Identify which cell holds the provided text, then report its (X, Y) central coordinate. 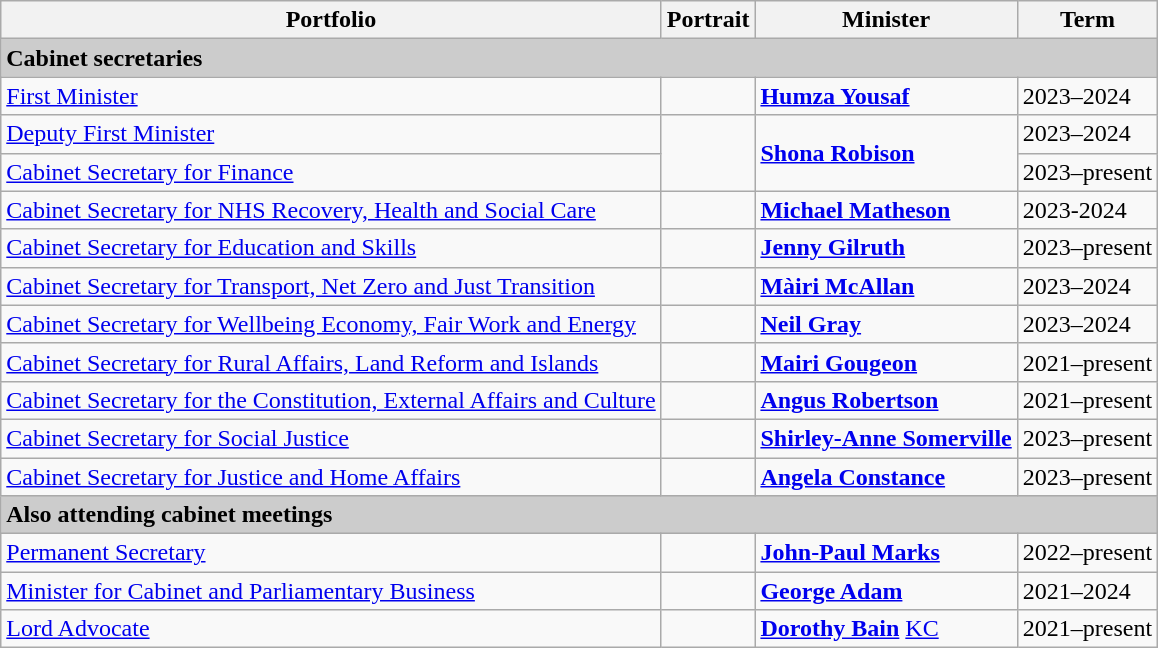
Cabinet Secretary for Rural Affairs, Land Reform and Islands (331, 362)
Neil Gray (886, 324)
Angus Robertson (886, 400)
Mairi Gougeon (886, 362)
Cabinet Secretary for Transport, Net Zero and Just Transition (331, 286)
Màiri McAllan (886, 286)
Shirley-Anne Somerville (886, 438)
George Adam (886, 591)
Cabinet Secretary for Education and Skills (331, 248)
Jenny Gilruth (886, 248)
2022–present (1087, 553)
Portrait (708, 20)
Cabinet Secretary for NHS Recovery, Health and Social Care (331, 210)
Permanent Secretary (331, 553)
Cabinet secretaries (580, 58)
Dorothy Bain KC (886, 629)
Cabinet Secretary for Finance (331, 172)
Michael Matheson (886, 210)
2021–2024 (1087, 591)
Also attending cabinet meetings (580, 515)
Minister (886, 20)
Term (1087, 20)
John-Paul Marks (886, 553)
Angela Constance (886, 477)
Shona Robison (886, 153)
Cabinet Secretary for Justice and Home Affairs (331, 477)
Humza Yousaf (886, 96)
Cabinet Secretary for Wellbeing Economy, Fair Work and Energy (331, 324)
Portfolio (331, 20)
Deputy First Minister (331, 134)
Minister for Cabinet and Parliamentary Business (331, 591)
2023-2024 (1087, 210)
Cabinet Secretary for the Constitution, External Affairs and Culture (331, 400)
Cabinet Secretary for Social Justice (331, 438)
First Minister (331, 96)
Lord Advocate (331, 629)
